For the text-containing cell, return its midpoint in [X, Y] coordinate format. 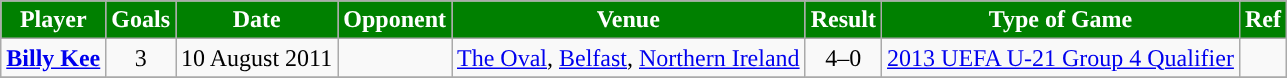
3 [141, 58]
The Oval, Belfast, Northern Ireland [629, 58]
Type of Game [1061, 20]
4–0 [843, 58]
2013 UEFA U-21 Group 4 Qualifier [1061, 58]
Result [843, 20]
Venue [629, 20]
Billy Kee [54, 58]
Player [54, 20]
10 August 2011 [257, 58]
Ref [1262, 20]
Date [257, 20]
Opponent [395, 20]
Goals [141, 20]
